Find where the given text appears and provide that cell's center as [x, y] coordinate. 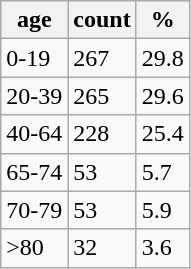
20-39 [34, 96]
5.7 [162, 172]
32 [102, 248]
% [162, 20]
count [102, 20]
29.6 [162, 96]
265 [102, 96]
3.6 [162, 248]
5.9 [162, 210]
40-64 [34, 134]
>80 [34, 248]
29.8 [162, 58]
267 [102, 58]
age [34, 20]
25.4 [162, 134]
0-19 [34, 58]
70-79 [34, 210]
65-74 [34, 172]
228 [102, 134]
